Pinpoint the cell where the given text exists, returning its (X, Y) midpoint coordinate. 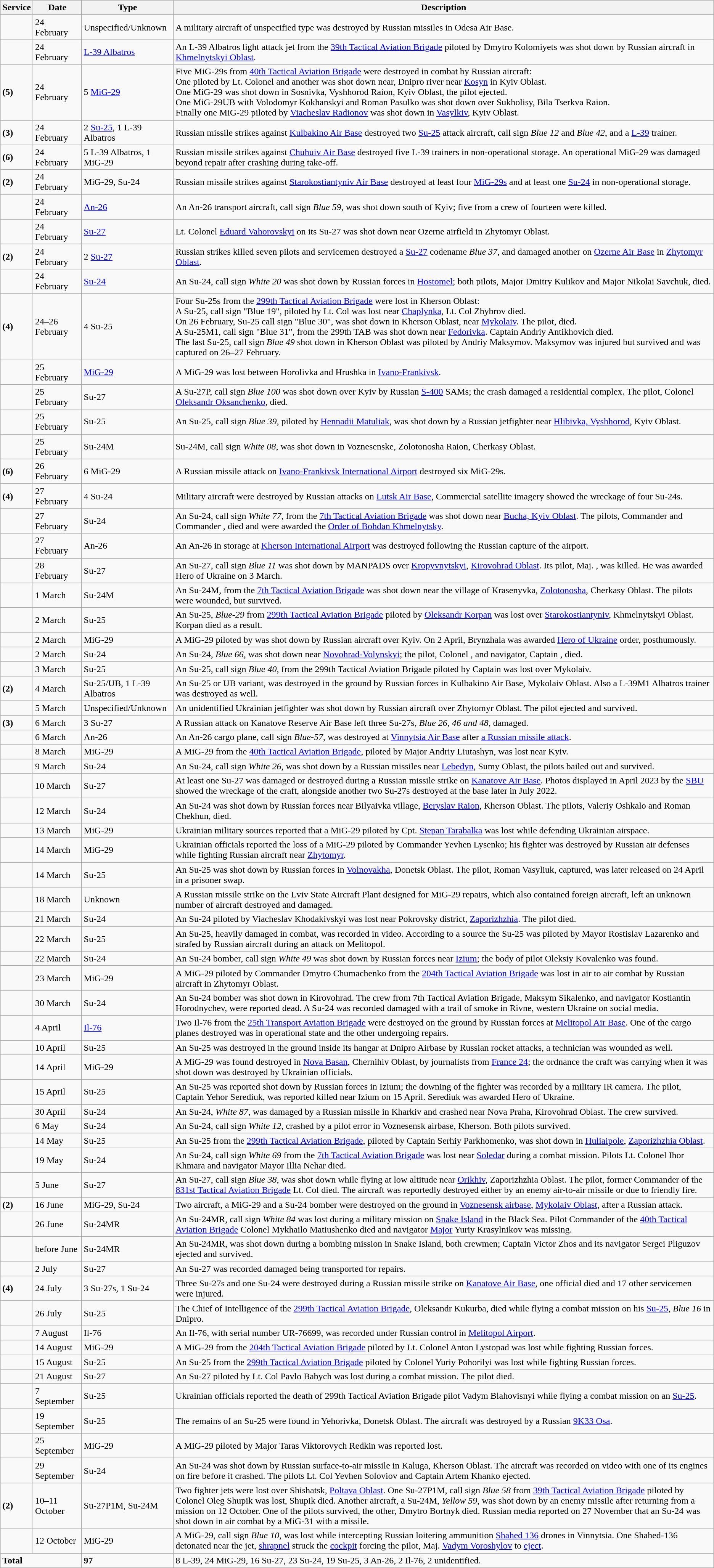
28 February (57, 570)
5 MiG-29 (127, 92)
Su-24M, call sign White 08, was shot down in Voznesenske, Zolotonosha Raion, Cherkasy Oblast. (444, 447)
Two aircraft, a MiG-29 and a Su-24 bomber were destroyed on the ground in Voznesensk airbase, Mykolaiv Oblast, after a Russian attack. (444, 1205)
Total (41, 1560)
24–26 February (57, 326)
An Su-24 bomber, call sign White 49 was shot down by Russian forces near Izium; the body of pilot Oleksiy Kovalenko was found. (444, 958)
14 August (57, 1347)
An Su-24 piloted by Viacheslav Khodakivskyi was lost near Pokrovsky district, Zaporizhzhia. The pilot died. (444, 919)
10 March (57, 786)
Ukrainian military sources reported that a MiG-29 piloted by Cpt. Stepan Tarabalka was lost while defending Ukrainian airspace. (444, 830)
19 May (57, 1160)
30 March (57, 1003)
13 March (57, 830)
L-39 Albatros (127, 52)
Su-27P1M, Su-24M (127, 1506)
Ukrainian officials reported the death of 299th Tactical Aviation Brigade pilot Vadym Blahovisnyi while flying a combat mission on an Su-25. (444, 1396)
21 March (57, 919)
12 October (57, 1541)
26 July (57, 1313)
3 Su-27 (127, 722)
24 July (57, 1289)
An unidentified Ukrainian jetfighter was shot down by Russian aircraft over Zhytomyr Oblast. The pilot ejected and survived. (444, 708)
6 MiG-29 (127, 471)
5 L-39 Albatros, 1 MiG-29 (127, 157)
A MiG-29 piloted by Major Taras Viktorovych Redkin was reported lost. (444, 1446)
An An-26 in storage at Kherson International Airport was destroyed following the Russian capture of the airport. (444, 546)
The remains of an Su-25 were found in Yehorivka, Donetsk Oblast. The aircraft was destroyed by a Russian 9K33 Osa. (444, 1421)
16 June (57, 1205)
3 March (57, 669)
8 L-39, 24 MiG-29, 16 Su-27, 23 Su-24, 19 Su-25, 3 An-26, 2 Il-76, 2 unidentified. (444, 1560)
An An-26 cargo plane, call sign Blue-57, was destroyed at Vinnytsia Air Base after a Russian missile attack. (444, 737)
29 September (57, 1471)
An Su-25 was destroyed in the ground inside its hangar at Dnipro Airbase by Russian rocket attacks, a technician was wounded as well. (444, 1047)
4 Su-25 (127, 326)
An An-26 transport aircraft, call sign Blue 59, was shot down south of Kyiv; five from a crew of fourteen were killed. (444, 207)
97 (127, 1560)
A MiG-29 from the 40th Tactical Aviation Brigade, piloted by Major Andriy Liutashyn, was lost near Kyiv. (444, 752)
21 August (57, 1377)
An Su-25 from the 299th Tactical Aviation Brigade, piloted by Captain Serhiy Parkhomenko, was shot down in Huliaipole, Zaporizhzhia Oblast. (444, 1141)
15 August (57, 1362)
A Russian attack on Kanatove Reserve Air Base left three Su-27s, Blue 26, 46 and 48, damaged. (444, 722)
A MiG-29 piloted by was shot down by Russian aircraft over Kyiv. On 2 April, Brynzhala was awarded Hero of Ukraine order, posthumously. (444, 640)
An Su-24, Blue 66, was shot down near Novohrad-Volynskyi; the pilot, Colonel , and navigator, Captain , died. (444, 654)
Russian missile strikes against Starokostiantyniv Air Base destroyed at least four MiG-29s and at least one Su-24 in non-operational storage. (444, 182)
A Russian missile attack on Ivano-Frankivsk International Airport destroyed six MiG-29s. (444, 471)
Military aircraft were destroyed by Russian attacks on Lutsk Air Base, Commercial satellite imagery showed the wreckage of four Su-24s. (444, 496)
An Su-24, White 87, was damaged by a Russian missile in Kharkiv and crashed near Nova Praha, Kirovohrad Oblast. The crew survived. (444, 1112)
3 Su-27s, 1 Su-24 (127, 1289)
A military aircraft of unspecified type was destroyed by Russian missiles in Odesa Air Base. (444, 27)
4 April (57, 1028)
(5) (17, 92)
Lt. Colonel Eduard Vahorovskyi on its Su-27 was shot down near Ozerne airfield in Zhytomyr Oblast. (444, 232)
An Il-76, with serial number UR-76699, was recorded under Russian control in Melitopol Airport. (444, 1333)
Russian missile strikes against Kulbakino Air Base destroyed two Su-25 attack aircraft, call sign Blue 12 and Blue 42, and a L-39 trainer. (444, 133)
An Su-24 was shot down by Russian forces near Bilyaivka village, Beryslav Raion, Kherson Oblast. The pilots, Valeriy Oshkalo and Roman Chekhun, died. (444, 810)
Su-25/UB, 1 L-39 Albatros (127, 689)
30 April (57, 1112)
10–11 October (57, 1506)
8 March (57, 752)
An Su-24, call sign White 12, crashed by a pilot error in Voznesensk airbase, Kherson. Both pilots survived. (444, 1126)
2 Su-27 (127, 256)
An Su-24, call sign White 26, was shot down by a Russian missiles near Lebedyn, Sumy Oblast, the pilots bailed out and survived. (444, 766)
6 May (57, 1126)
Russian strikes killed seven pilots and servicemen destroyed a Su-27 codename Blue 37, and damaged another on Ozerne Air Base in Zhytomyr Oblast. (444, 256)
23 March (57, 978)
An Su-25 from the 299th Tactical Aviation Brigade piloted by Colonel Yuriy Pohorilyi was lost while fighting Russian forces. (444, 1362)
Type (127, 8)
An Su-27 piloted by Lt. Col Pavlo Babych was lost during a combat mission. The pilot died. (444, 1377)
10 April (57, 1047)
19 September (57, 1421)
1 March (57, 595)
Date (57, 8)
18 March (57, 900)
2 Su-25, 1 L-39 Albatros (127, 133)
Description (444, 8)
25 September (57, 1446)
A MiG-29 was lost between Horolivka and Hrushka in Ivano-Frankivsk. (444, 372)
An Su-27 was recorded damaged being transported for repairs. (444, 1269)
14 April (57, 1067)
5 June (57, 1185)
9 March (57, 766)
15 April (57, 1092)
7 August (57, 1333)
4 Su-24 (127, 496)
2 July (57, 1269)
14 May (57, 1141)
26 June (57, 1225)
A MiG-29 from the 204th Tactical Aviation Brigade piloted by Lt. Colonel Anton Lystopad was lost while fighting Russian forces. (444, 1347)
Service (17, 8)
An Su-25, call sign Blue 39, piloted by Hennadii Matuliak, was shot down by a Russian jetfighter near Hlibivka, Vyshhorod, Kyiv Oblast. (444, 422)
before June (57, 1249)
26 February (57, 471)
5 March (57, 708)
4 March (57, 689)
An Su-24, call sign White 20 was shot down by Russian forces in Hostomel; both pilots, Major Dmitry Kulikov and Major Nikolai Savchuk, died. (444, 281)
Unknown (127, 900)
12 March (57, 810)
7 September (57, 1396)
An Su-25, call sign Blue 40, from the 299th Tactical Aviation Brigade piloted by Captain was lost over Mykolaiv. (444, 669)
